For the text-containing cell, return its midpoint in [x, y] coordinate format. 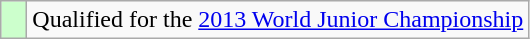
Qualified for the 2013 World Junior Championship [278, 20]
